Output the [X, Y] coordinate of the center of the cell containing the given text.  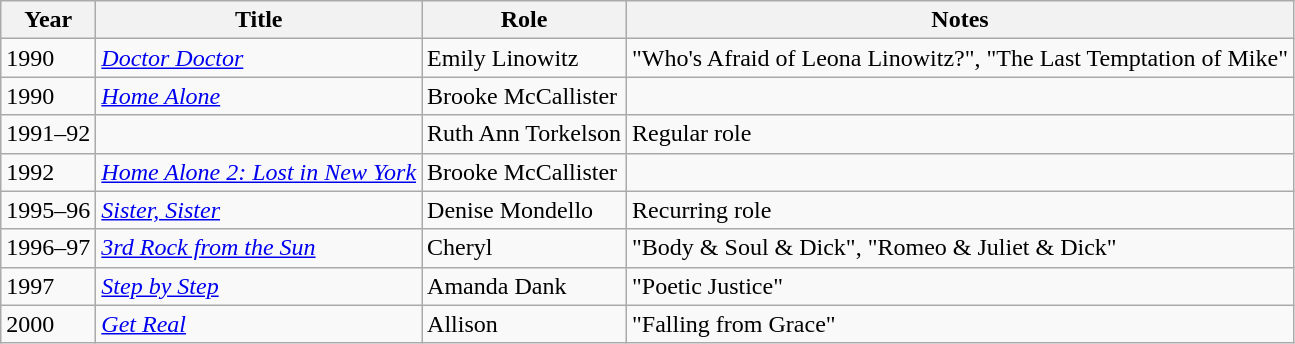
1997 [48, 286]
Year [48, 20]
Sister, Sister [259, 210]
Emily Linowitz [524, 58]
Ruth Ann Torkelson [524, 134]
Title [259, 20]
Amanda Dank [524, 286]
Cheryl [524, 248]
3rd Rock from the Sun [259, 248]
"Poetic Justice" [960, 286]
Home Alone [259, 96]
1992 [48, 172]
Step by Step [259, 286]
"Body & Soul & Dick", "Romeo & Juliet & Dick" [960, 248]
1991–92 [48, 134]
2000 [48, 324]
Regular role [960, 134]
Denise Mondello [524, 210]
Doctor Doctor [259, 58]
1995–96 [48, 210]
Get Real [259, 324]
Recurring role [960, 210]
1996–97 [48, 248]
Notes [960, 20]
"Falling from Grace" [960, 324]
Home Alone 2: Lost in New York [259, 172]
"Who's Afraid of Leona Linowitz?", "The Last Temptation of Mike" [960, 58]
Role [524, 20]
Allison [524, 324]
